Determine the (X, Y) coordinate at the center of the cell enclosing the given text.  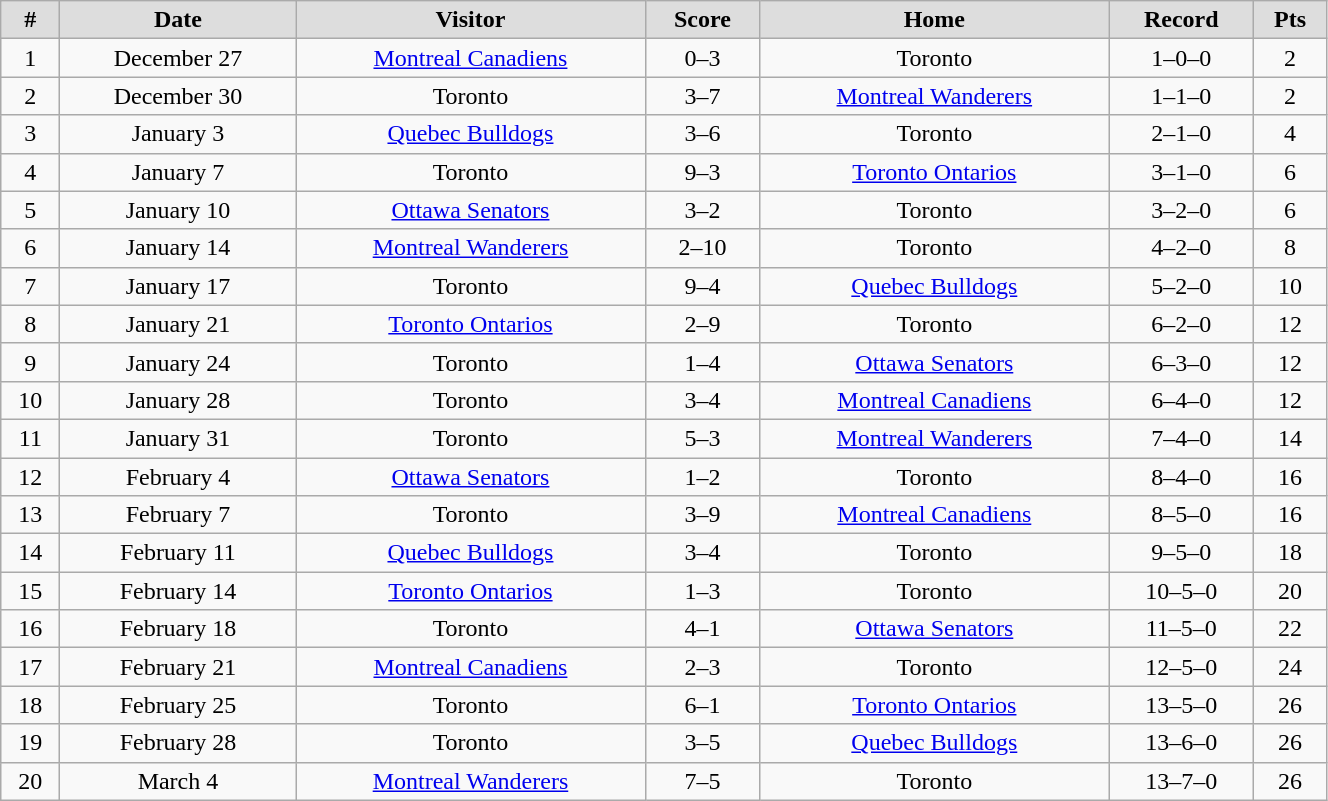
Date (178, 20)
6–2–0 (1182, 324)
February 28 (178, 743)
11–5–0 (1182, 629)
5–2–0 (1182, 286)
December 27 (178, 58)
January 10 (178, 210)
2–3 (702, 667)
Record (1182, 20)
8–4–0 (1182, 477)
3 (30, 134)
6–3–0 (1182, 362)
# (30, 20)
13–5–0 (1182, 705)
9–5–0 (1182, 553)
1–1–0 (1182, 96)
1–4 (702, 362)
5 (30, 210)
15 (30, 591)
1–0–0 (1182, 58)
7 (30, 286)
7–5 (702, 781)
9 (30, 362)
3–5 (702, 743)
Score (702, 20)
2–9 (702, 324)
1–2 (702, 477)
2–1–0 (1182, 134)
Pts (1290, 20)
February 11 (178, 553)
9–3 (702, 172)
3–7 (702, 96)
March 4 (178, 781)
7–4–0 (1182, 438)
11 (30, 438)
8–5–0 (1182, 515)
13–6–0 (1182, 743)
13–7–0 (1182, 781)
January 28 (178, 400)
February 7 (178, 515)
6–1 (702, 705)
9–4 (702, 286)
24 (1290, 667)
February 18 (178, 629)
January 21 (178, 324)
0–3 (702, 58)
1–3 (702, 591)
3–1–0 (1182, 172)
3–2–0 (1182, 210)
4–2–0 (1182, 248)
4–1 (702, 629)
February 25 (178, 705)
February 14 (178, 591)
January 14 (178, 248)
13 (30, 515)
12–5–0 (1182, 667)
January 24 (178, 362)
6–4–0 (1182, 400)
January 3 (178, 134)
19 (30, 743)
17 (30, 667)
January 31 (178, 438)
Home (934, 20)
February 4 (178, 477)
Visitor (470, 20)
February 21 (178, 667)
January 7 (178, 172)
5–3 (702, 438)
22 (1290, 629)
December 30 (178, 96)
1 (30, 58)
January 17 (178, 286)
3–6 (702, 134)
2–10 (702, 248)
3–2 (702, 210)
3–9 (702, 515)
10–5–0 (1182, 591)
